Pinpoint the cell where the given text exists, returning its [X, Y] midpoint coordinate. 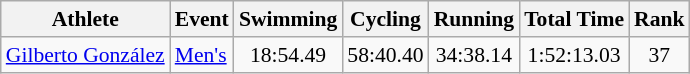
Swimming [288, 19]
1:52:13.03 [574, 55]
Athlete [86, 19]
Gilberto González [86, 55]
18:54.49 [288, 55]
58:40.40 [385, 55]
37 [660, 55]
Total Time [574, 19]
Cycling [385, 19]
Rank [660, 19]
Men's [202, 55]
Running [474, 19]
34:38.14 [474, 55]
Event [202, 19]
